Pinpoint the cell where the given text exists, returning its [X, Y] midpoint coordinate. 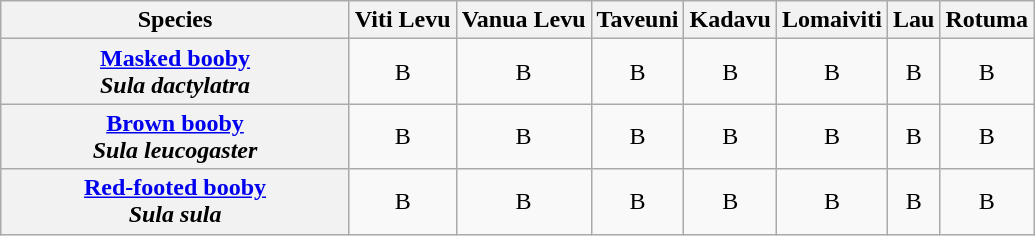
Species [176, 20]
Red-footed boobySula sula [176, 202]
Vanua Levu [524, 20]
Lau [913, 20]
Kadavu [730, 20]
Viti Levu [402, 20]
Taveuni [638, 20]
Brown boobySula leucogaster [176, 136]
Lomaiviti [832, 20]
Masked boobySula dactylatra [176, 72]
Rotuma [987, 20]
